Extract the (X, Y) coordinate from the center of the cell holding the provided text.  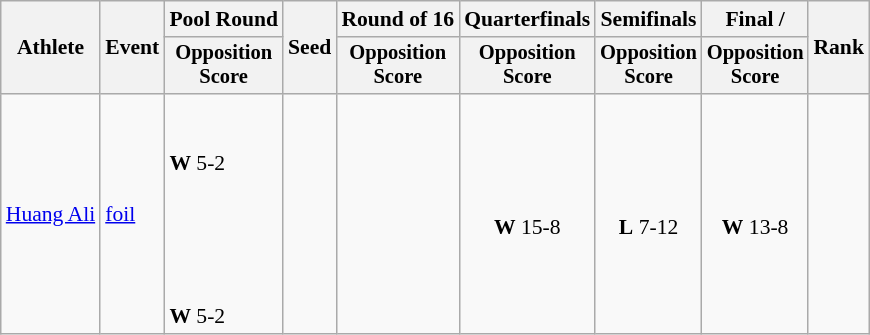
W 5-2W 5-2 (224, 214)
Quarterfinals (527, 19)
L 7-12 (648, 214)
Final / (756, 19)
Event (132, 48)
W 13-8 (756, 214)
Rank (838, 48)
foil (132, 214)
Pool Round (224, 19)
Athlete (50, 48)
Semifinals (648, 19)
Round of 16 (398, 19)
W 15-8 (527, 214)
Huang Ali (50, 214)
Seed (310, 48)
